Scan for the cell matching the given text and deliver its [X, Y] coordinate at center. 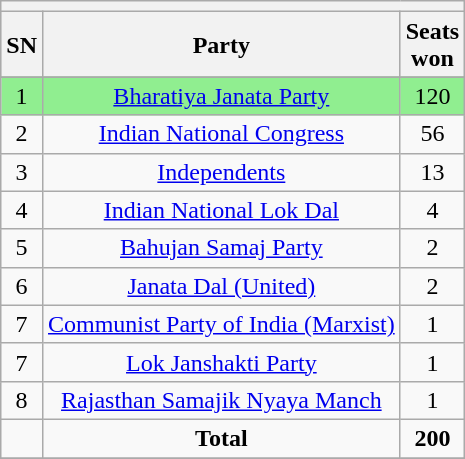
Janata Dal (United) [221, 286]
Bharatiya Janata Party [221, 96]
56 [432, 134]
6 [22, 286]
200 [432, 438]
120 [432, 96]
Indian National Congress [221, 134]
Bahujan Samaj Party [221, 248]
13 [432, 172]
5 [22, 248]
Lok Janshakti Party [221, 362]
Communist Party of India (Marxist) [221, 324]
Rajasthan Samajik Nyaya Manch [221, 400]
Independents [221, 172]
Seatswon [432, 44]
Indian National Lok Dal [221, 210]
8 [22, 400]
3 [22, 172]
Party [221, 44]
SN [22, 44]
Total [221, 438]
